Scan for the cell matching the given text and deliver its [X, Y] coordinate at center. 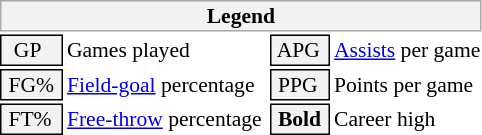
Games played [166, 50]
Assists per game [408, 50]
PPG [300, 85]
Points per game [408, 85]
Field-goal percentage [166, 85]
FG% [31, 85]
APG [300, 50]
Legend [241, 16]
GP [31, 50]
